Find where the given text appears and provide that cell's center as [X, Y] coordinate. 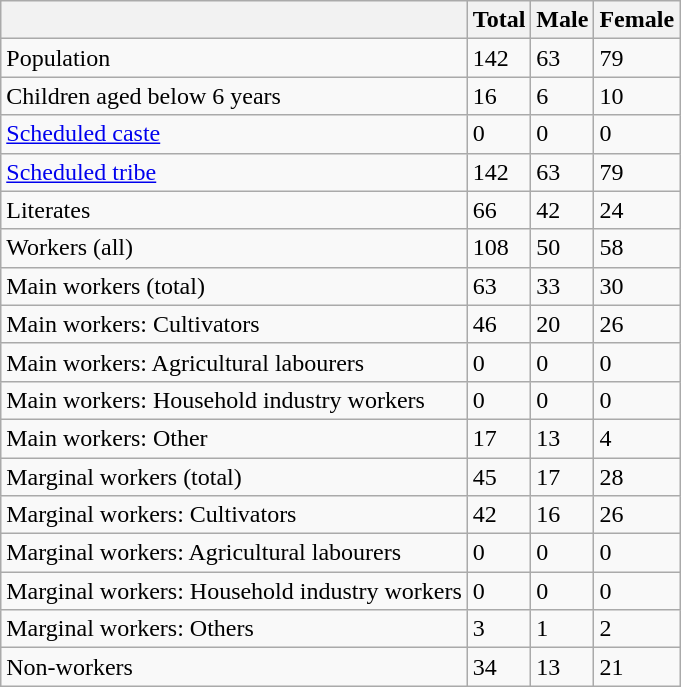
28 [637, 477]
10 [637, 96]
21 [637, 667]
66 [499, 210]
Main workers (total) [234, 286]
Main workers: Agricultural labourers [234, 362]
Non-workers [234, 667]
33 [562, 286]
Marginal workers: Agricultural labourers [234, 553]
6 [562, 96]
Total [499, 20]
Male [562, 20]
Female [637, 20]
3 [499, 629]
Marginal workers: Household industry workers [234, 591]
20 [562, 324]
Scheduled caste [234, 134]
24 [637, 210]
34 [499, 667]
Marginal workers: Others [234, 629]
1 [562, 629]
108 [499, 248]
50 [562, 248]
Scheduled tribe [234, 172]
Main workers: Other [234, 438]
Literates [234, 210]
Marginal workers (total) [234, 477]
45 [499, 477]
46 [499, 324]
4 [637, 438]
58 [637, 248]
Children aged below 6 years [234, 96]
30 [637, 286]
Population [234, 58]
Main workers: Household industry workers [234, 400]
Workers (all) [234, 248]
2 [637, 629]
Marginal workers: Cultivators [234, 515]
Main workers: Cultivators [234, 324]
